Capture the cell that displays the provided text and extract its (X, Y) central coordinate. 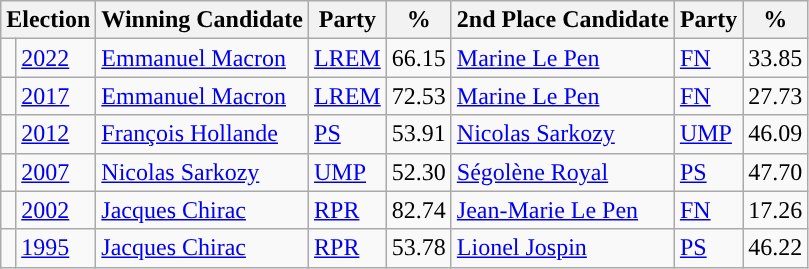
Ségolène Royal (562, 172)
François Hollande (202, 134)
46.09 (776, 134)
2022 (56, 58)
2012 (56, 134)
2002 (56, 210)
72.53 (418, 96)
27.73 (776, 96)
53.78 (418, 248)
Jean-Marie Le Pen (562, 210)
66.15 (418, 58)
Lionel Jospin (562, 248)
2017 (56, 96)
Winning Candidate (202, 20)
52.30 (418, 172)
2007 (56, 172)
1995 (56, 248)
2nd Place Candidate (562, 20)
47.70 (776, 172)
17.26 (776, 210)
Election (48, 20)
53.91 (418, 134)
46.22 (776, 248)
33.85 (776, 58)
82.74 (418, 210)
